Provide the (X, Y) coordinate of the cell's center where the given text is located.  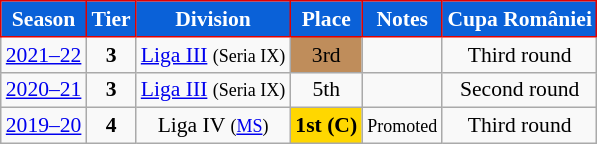
Division (214, 19)
Liga IV (MS) (214, 126)
5th (326, 90)
Tier (110, 19)
Second round (520, 90)
Promoted (402, 126)
4 (110, 126)
Cupa României (520, 19)
3rd (326, 55)
1st (C) (326, 126)
2019–20 (44, 126)
2020–21 (44, 90)
Place (326, 19)
2021–22 (44, 55)
Season (44, 19)
Notes (402, 19)
